Output the [X, Y] coordinate of the center of the cell containing the given text.  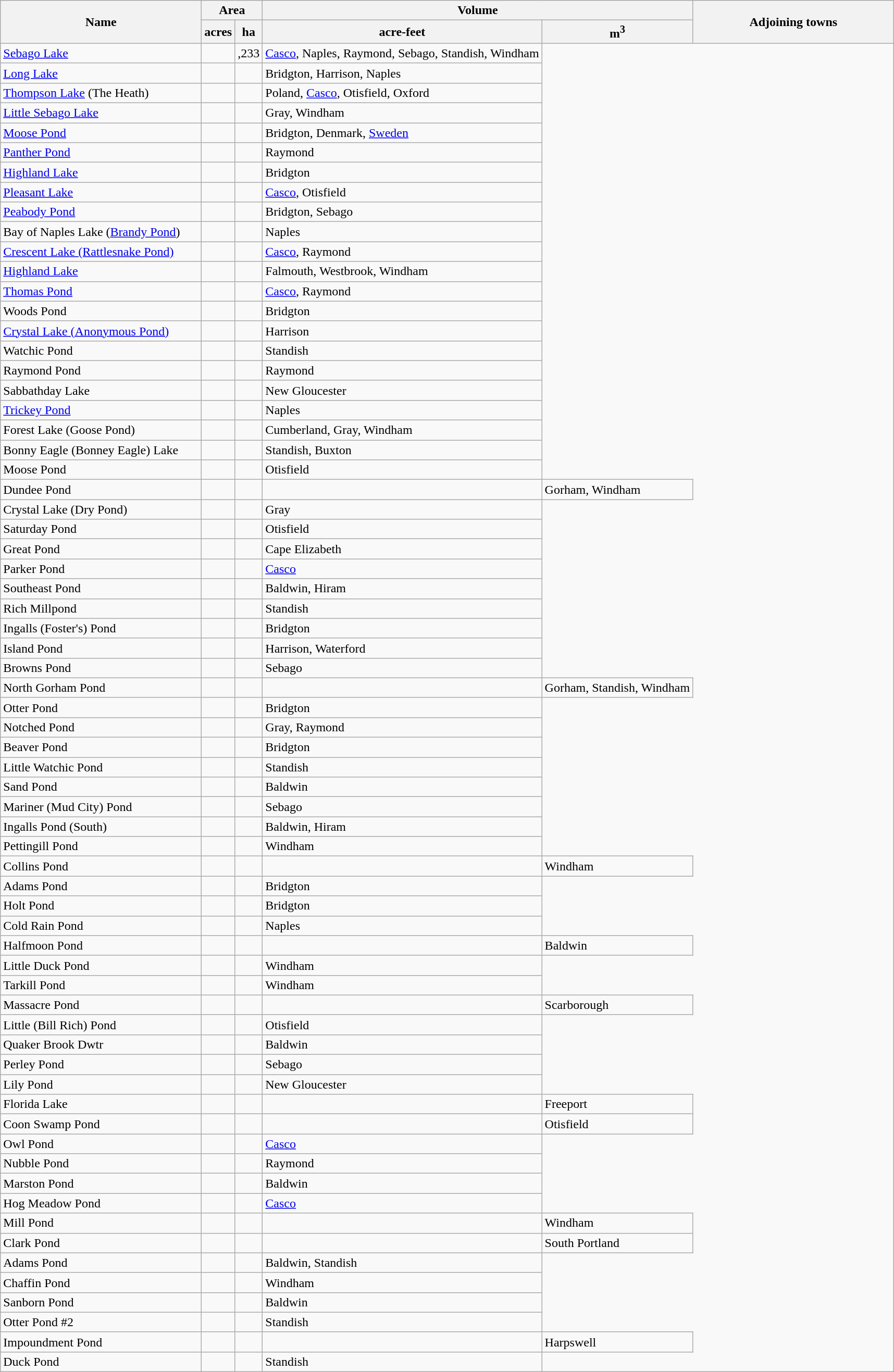
Holt Pond [101, 906]
Little Duck Pond [101, 965]
Ingalls Pond (South) [101, 827]
Sabbathday Lake [101, 390]
Ingalls (Foster's) Pond [101, 628]
Nubble Pond [101, 1164]
Freeport [617, 1104]
Rich Millpond [101, 608]
Peabody Pond [101, 212]
Crystal Lake (Dry Pond) [101, 509]
ha [249, 32]
Beaver Pond [101, 747]
Island Pond [101, 648]
Cape Elizabeth [402, 549]
Gray, Raymond [402, 727]
Harrison [402, 331]
Gray [402, 509]
Crystal Lake (Anonymous Pond) [101, 331]
Trickey Pond [101, 410]
Falmouth, Westbrook, Windham [402, 271]
Scarborough [617, 1005]
Bridgton, Sebago [402, 212]
Dundee Pond [101, 490]
Collins Pond [101, 866]
Mariner (Mud City) Pond [101, 807]
Gray, Windham [402, 113]
Sebago Lake [101, 53]
Cold Rain Pond [101, 926]
Thomas Pond [101, 291]
Sand Pond [101, 787]
Otter Pond #2 [101, 1322]
Owl Pond [101, 1144]
Little Sebago Lake [101, 113]
Lily Pond [101, 1084]
Bridgton, Harrison, Naples [402, 73]
Casco, Otisfield [402, 192]
Quaker Brook Dwtr [101, 1044]
South Portland [617, 1243]
Chaffin Pond [101, 1282]
Great Pond [101, 549]
Impoundment Pond [101, 1342]
Browns Pond [101, 668]
Long Lake [101, 73]
acres [218, 32]
Halfmoon Pond [101, 945]
Pleasant Lake [101, 192]
Standish, Buxton [402, 450]
Forest Lake (Goose Pond) [101, 430]
Gorham, Windham [617, 490]
Thompson Lake (The Heath) [101, 93]
Harrison, Waterford [402, 648]
Casco, Naples, Raymond, Sebago, Standish, Windham [402, 53]
Mill Pond [101, 1223]
Volume [478, 10]
Perley Pond [101, 1065]
Baldwin, Standish [402, 1263]
Pettingill Pond [101, 846]
Sanborn Pond [101, 1302]
Bonny Eagle (Bonney Eagle) Lake [101, 450]
acre-feet [402, 32]
Parker Pond [101, 569]
Marston Pond [101, 1183]
Harpswell [617, 1342]
Saturday Pond [101, 529]
Woods Pond [101, 311]
,233 [249, 53]
Watchic Pond [101, 351]
Little (Bill Rich) Pond [101, 1025]
Panther Pond [101, 153]
Hog Meadow Pond [101, 1203]
Bay of Naples Lake (Brandy Pond) [101, 232]
Duck Pond [101, 1362]
North Gorham Pond [101, 688]
Area [232, 10]
Little Watchic Pond [101, 767]
Gorham, Standish, Windham [617, 688]
Name [101, 22]
Poland, Casco, Otisfield, Oxford [402, 93]
Crescent Lake (Rattlesnake Pond) [101, 252]
Otter Pond [101, 707]
m3 [617, 32]
Cumberland, Gray, Windham [402, 430]
Florida Lake [101, 1104]
Adjoining towns [793, 22]
Coon Swamp Pond [101, 1124]
Southeast Pond [101, 589]
Notched Pond [101, 727]
Bridgton, Denmark, Sweden [402, 133]
Massacre Pond [101, 1005]
Clark Pond [101, 1243]
Tarkill Pond [101, 985]
Raymond Pond [101, 370]
